Search for the cell housing the specified text and yield its (x, y) center coordinate. 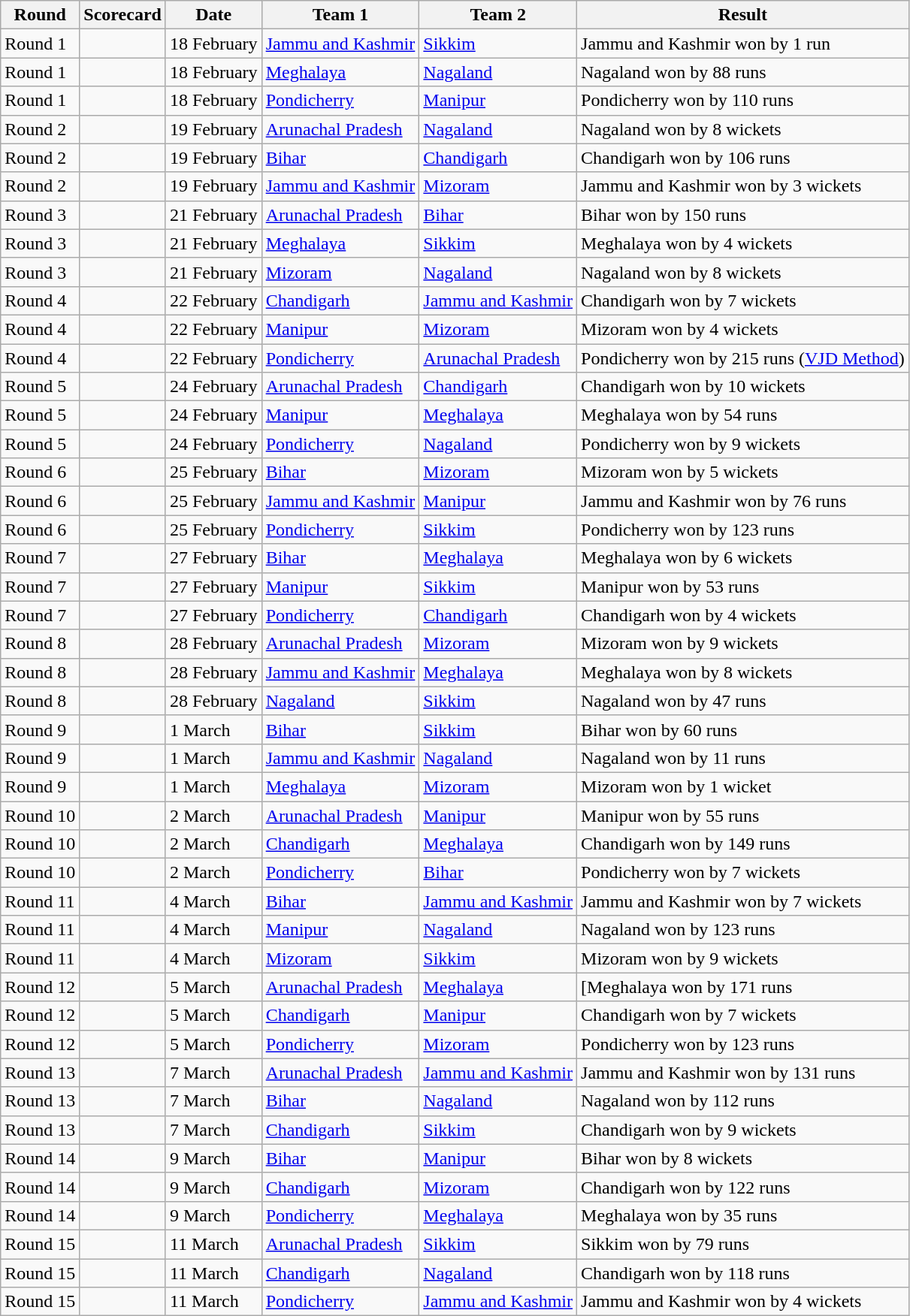
Team 1 (340, 15)
Meghalaya won by 54 runs (743, 415)
Sikkim won by 79 runs (743, 1244)
Meghalaya won by 6 wickets (743, 558)
Bihar won by 150 runs (743, 215)
Pondicherry won by 7 wickets (743, 873)
Meghalaya won by 8 wickets (743, 672)
Bihar won by 60 runs (743, 729)
Nagaland won by 47 runs (743, 701)
Date (213, 15)
Jammu and Kashmir won by 131 runs (743, 1073)
Nagaland won by 88 runs (743, 72)
Meghalaya won by 4 wickets (743, 243)
Manipur won by 53 runs (743, 587)
Bihar won by 8 wickets (743, 1158)
Jammu and Kashmir won by 4 wickets (743, 1302)
Scorecard (123, 15)
Chandigarh won by 122 runs (743, 1187)
Nagaland won by 112 runs (743, 1101)
Manipur won by 55 runs (743, 815)
Round (41, 15)
Result (743, 15)
Mizoram won by 5 wickets (743, 472)
Pondicherry won by 9 wickets (743, 444)
Meghalaya won by 35 runs (743, 1215)
Nagaland won by 11 runs (743, 758)
Pondicherry won by 215 runs (VJD Method) (743, 358)
[Meghalaya won by 171 runs (743, 987)
Nagaland won by 123 runs (743, 930)
Chandigarh won by 9 wickets (743, 1130)
Jammu and Kashmir won by 3 wickets (743, 186)
Pondicherry won by 110 runs (743, 101)
Chandigarh won by 149 runs (743, 844)
Chandigarh won by 4 wickets (743, 615)
Chandigarh won by 10 wickets (743, 387)
Chandigarh won by 106 runs (743, 158)
Mizoram won by 4 wickets (743, 329)
Team 2 (498, 15)
Jammu and Kashmir won by 7 wickets (743, 901)
Mizoram won by 1 wicket (743, 786)
Chandigarh won by 118 runs (743, 1273)
Jammu and Kashmir won by 1 run (743, 44)
Jammu and Kashmir won by 76 runs (743, 501)
